Return [X, Y] of the center of cell containing provided text 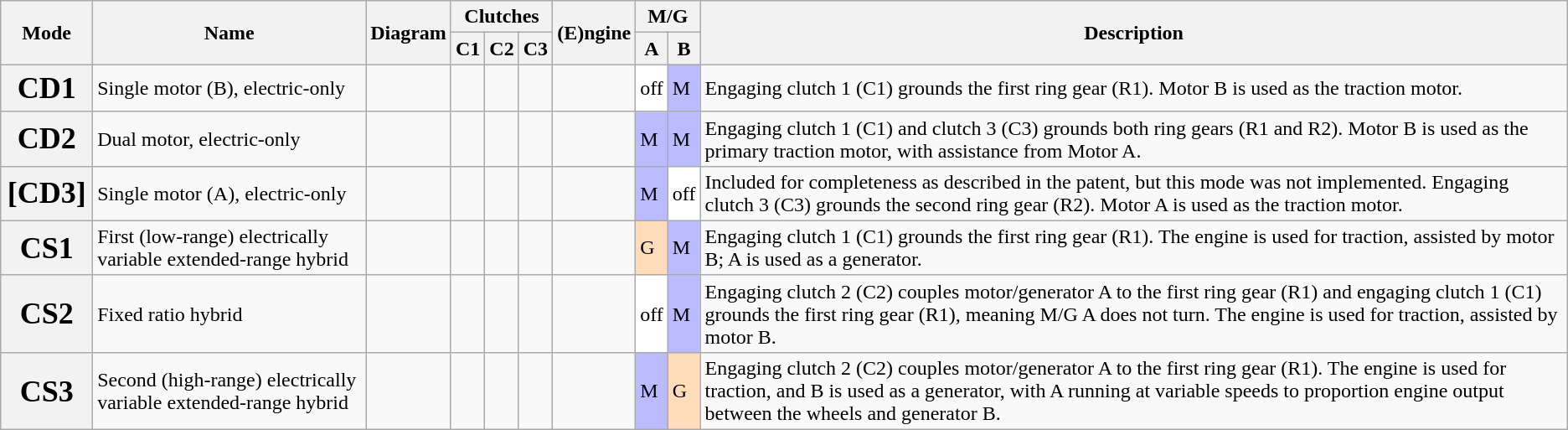
Engaging clutch 1 (C1) grounds the first ring gear (R1). Motor B is used as the traction motor. [1134, 88]
(E)ngine [595, 33]
Fixed ratio hybrid [230, 313]
First (low-range) electrically variable extended-range hybrid [230, 248]
Second (high-range) electrically variable extended-range hybrid [230, 391]
B [683, 49]
CS2 [47, 313]
Clutches [501, 17]
CS1 [47, 248]
M/G [668, 17]
Engaging clutch 1 (C1) grounds the first ring gear (R1). The engine is used for traction, assisted by motor B; A is used as a generator. [1134, 248]
Mode [47, 33]
Name [230, 33]
C2 [502, 49]
Diagram [409, 33]
Single motor (A), electric-only [230, 193]
[CD3] [47, 193]
C1 [467, 49]
CD1 [47, 88]
Description [1134, 33]
Single motor (B), electric-only [230, 88]
CD2 [47, 139]
C3 [535, 49]
CS3 [47, 391]
A [652, 49]
Dual motor, electric-only [230, 139]
